Output the (X, Y) coordinate of the center of the cell containing the given text.  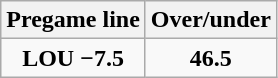
LOU −7.5 (74, 58)
46.5 (210, 58)
Over/under (210, 20)
Pregame line (74, 20)
